Extract the (x, y) coordinate from the center of the cell holding the provided text.  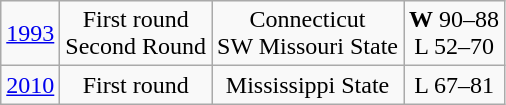
L 67–81 (454, 85)
W 90–88L 52–70 (454, 34)
2010 (30, 85)
1993 (30, 34)
ConnecticutSW Missouri State (308, 34)
First roundSecond Round (136, 34)
Mississippi State (308, 85)
First round (136, 85)
